Locate the cell with the specified text and output its [x, y] center coordinate. 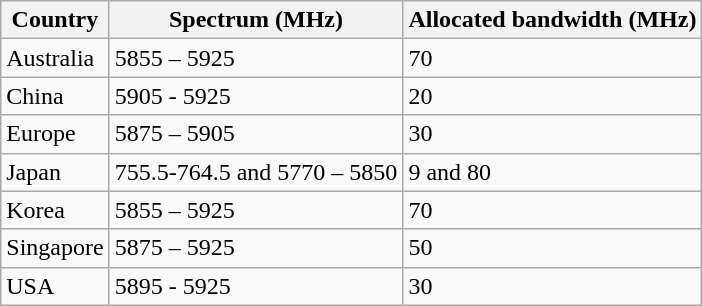
9 and 80 [552, 172]
Allocated bandwidth (MHz) [552, 20]
755.5-764.5 and 5770 – 5850 [256, 172]
Korea [55, 210]
Japan [55, 172]
5895 - 5925 [256, 286]
Australia [55, 58]
Europe [55, 134]
5875 – 5905 [256, 134]
50 [552, 248]
Singapore [55, 248]
Country [55, 20]
China [55, 96]
USA [55, 286]
Spectrum (MHz) [256, 20]
5875 – 5925 [256, 248]
5905 - 5925 [256, 96]
20 [552, 96]
